Detect which cell encompasses the target text, then output its [x, y] center coordinate. 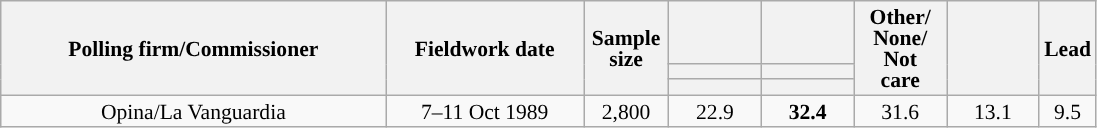
Lead [1068, 48]
7–11 Oct 1989 [485, 110]
13.1 [992, 110]
Fieldwork date [485, 48]
Polling firm/Commissioner [194, 48]
Opina/La Vanguardia [194, 110]
22.9 [716, 110]
Sample size [626, 48]
32.4 [808, 110]
2,800 [626, 110]
Other/None/Notcare [900, 48]
9.5 [1068, 110]
31.6 [900, 110]
